Capture the cell that displays the provided text and extract its [x, y] central coordinate. 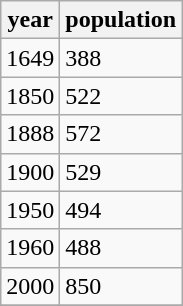
1900 [30, 172]
388 [121, 58]
529 [121, 172]
494 [121, 210]
population [121, 20]
522 [121, 96]
1950 [30, 210]
year [30, 20]
1850 [30, 96]
1888 [30, 134]
1649 [30, 58]
850 [121, 286]
572 [121, 134]
488 [121, 248]
2000 [30, 286]
1960 [30, 248]
